Return the [x, y] coordinate for the center point of the cell that contains the specified text.  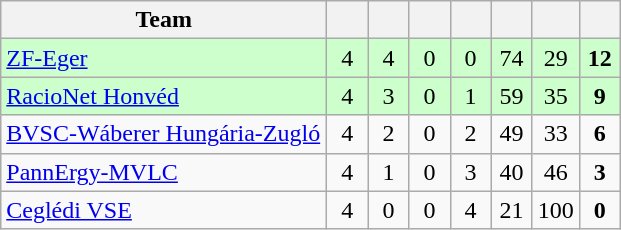
33 [556, 134]
RacioNet Honvéd [164, 96]
35 [556, 96]
49 [512, 134]
21 [512, 210]
29 [556, 58]
59 [512, 96]
74 [512, 58]
BVSC-Wáberer Hungária-Zugló [164, 134]
46 [556, 172]
100 [556, 210]
6 [600, 134]
Ceglédi VSE [164, 210]
ZF-Eger [164, 58]
9 [600, 96]
PannErgy-MVLC [164, 172]
Team [164, 20]
12 [600, 58]
40 [512, 172]
